Capture the cell that displays the provided text and extract its [X, Y] central coordinate. 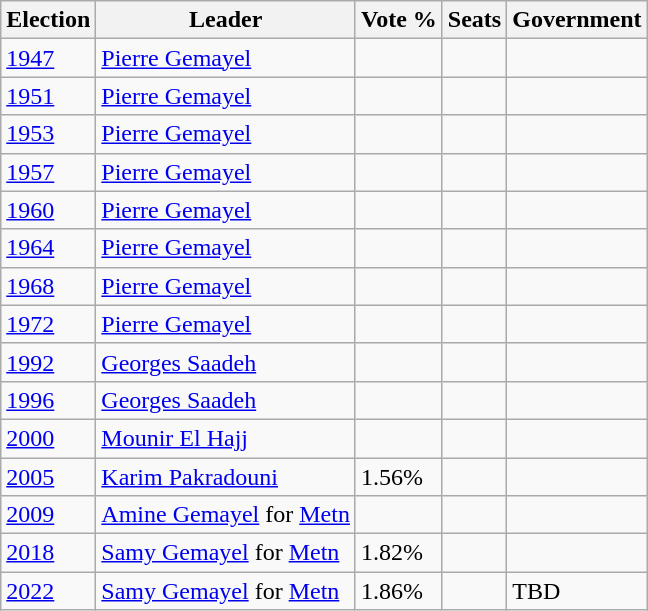
Karim Pakradouni [226, 477]
1968 [48, 286]
2009 [48, 515]
1.82% [398, 553]
Amine Gemayel for Metn [226, 515]
1964 [48, 248]
TBD [577, 591]
Election [48, 20]
1.56% [398, 477]
1992 [48, 362]
1960 [48, 210]
1953 [48, 134]
Government [577, 20]
2005 [48, 477]
1951 [48, 96]
1947 [48, 58]
Vote % [398, 20]
1957 [48, 172]
2018 [48, 553]
1996 [48, 400]
Seats [474, 20]
1972 [48, 324]
Mounir El Hajj [226, 438]
Leader [226, 20]
2022 [48, 591]
2000 [48, 438]
1.86% [398, 591]
